Return the (x, y) coordinate for the center point of the cell that contains the specified text.  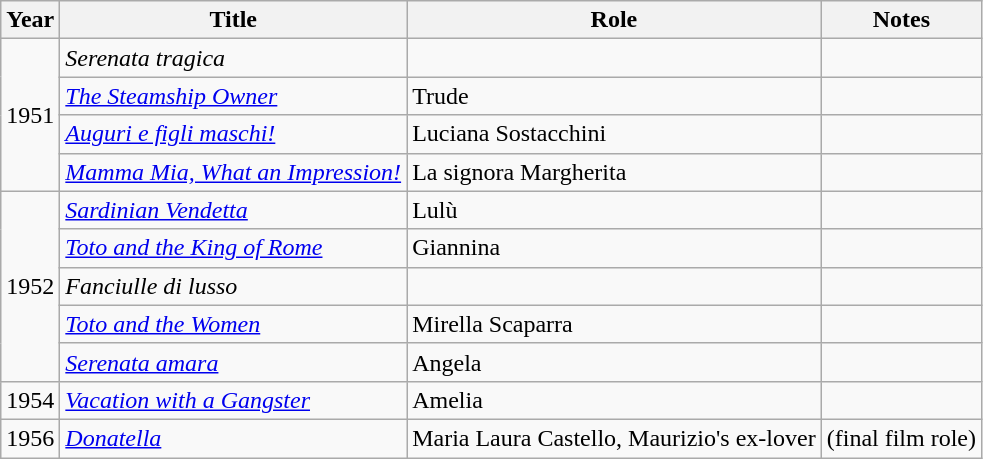
Notes (901, 20)
Angela (614, 362)
Maria Laura Castello, Maurizio's ex-lover (614, 438)
Auguri e figli maschi! (234, 134)
La signora Margherita (614, 172)
1951 (30, 115)
1954 (30, 400)
Serenata amara (234, 362)
Role (614, 20)
Fanciulle di lusso (234, 286)
(final film role) (901, 438)
Title (234, 20)
Trude (614, 96)
Mirella Scaparra (614, 324)
Toto and the Women (234, 324)
Mamma Mia, What an Impression! (234, 172)
Luciana Sostacchini (614, 134)
Donatella (234, 438)
Lulù (614, 210)
1952 (30, 286)
Year (30, 20)
Sardinian Vendetta (234, 210)
Vacation with a Gangster (234, 400)
Amelia (614, 400)
Serenata tragica (234, 58)
1956 (30, 438)
Toto and the King of Rome (234, 248)
The Steamship Owner (234, 96)
Giannina (614, 248)
